Pinpoint the cell where the given text exists, returning its [x, y] midpoint coordinate. 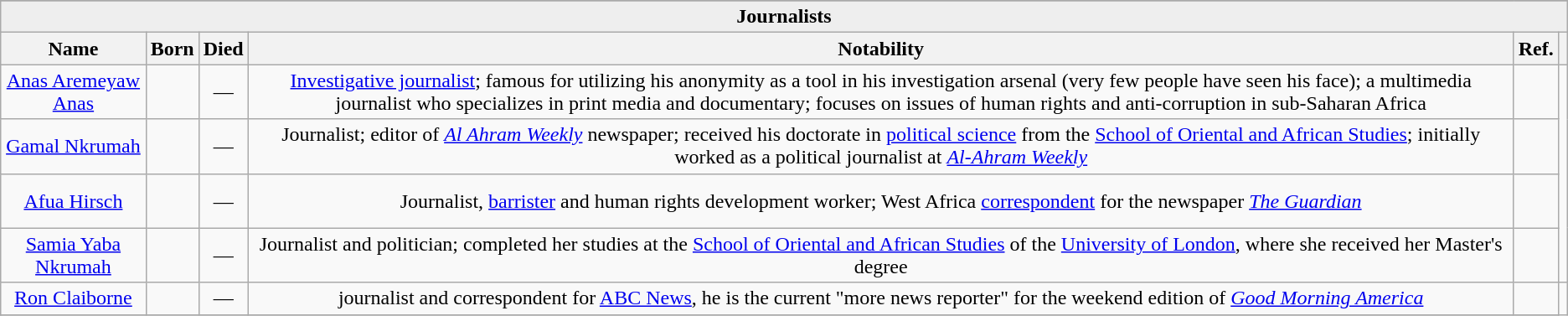
Notability [881, 49]
Ron Claiborne [74, 298]
Journalist, barrister and human rights development worker; West Africa correspondent for the newspaper The Guardian [881, 201]
Afua Hirsch [74, 201]
Samia Yaba Nkrumah [74, 255]
Name [74, 49]
Anas Aremeyaw Anas [74, 92]
Journalists [784, 17]
journalist and correspondent for ABC News, he is the current "more news reporter" for the weekend edition of Good Morning America [881, 298]
Born [173, 49]
Gamal Nkrumah [74, 146]
Died [223, 49]
Ref. [1536, 49]
